From the cell containing the given text, extract its center point as [x, y] coordinate. 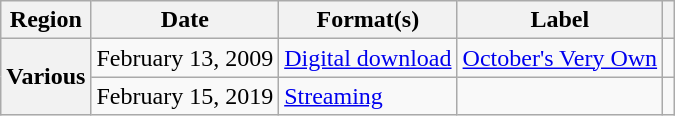
Various [46, 77]
Format(s) [368, 20]
Label [560, 20]
February 13, 2009 [185, 58]
Digital download [368, 58]
Date [185, 20]
February 15, 2019 [185, 96]
Streaming [368, 96]
Region [46, 20]
October's Very Own [560, 58]
